From the cell containing the given text, extract its center point as [X, Y] coordinate. 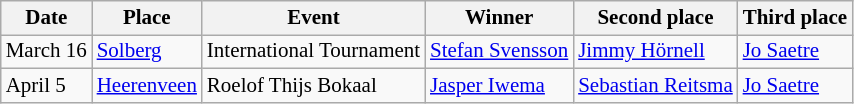
International Tournament [314, 52]
Second place [655, 18]
Winner [499, 18]
March 16 [46, 52]
Jimmy Hörnell [655, 52]
Third place [795, 18]
April 5 [46, 86]
Date [46, 18]
Roelof Thijs Bokaal [314, 86]
Jasper Iwema [499, 86]
Sebastian Reitsma [655, 86]
Event [314, 18]
Solberg [147, 52]
Heerenveen [147, 86]
Place [147, 18]
Stefan Svensson [499, 52]
